From the cell containing the given text, extract its center point as (X, Y) coordinate. 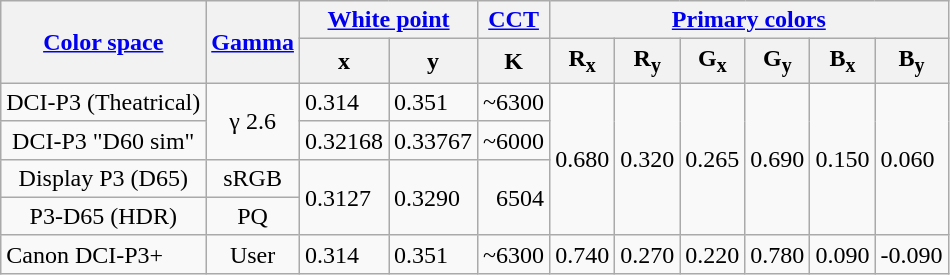
0.32168 (344, 140)
P3-D65 (HDR) (104, 216)
Canon DCI-P3+ (104, 254)
0.690 (778, 159)
0.780 (778, 254)
Primary colors (749, 20)
0.220 (712, 254)
White point (388, 20)
0.060 (912, 159)
Rx (582, 61)
Gy (778, 61)
Color space (104, 42)
0.270 (648, 254)
DCI-P3 "D60 sim" (104, 140)
0.265 (712, 159)
x (344, 61)
~6000 (514, 140)
0.320 (648, 159)
-0.090 (912, 254)
Gx (712, 61)
0.3290 (434, 197)
γ 2.6 (253, 121)
Gamma (253, 42)
0.740 (582, 254)
Bx (842, 61)
DCI-P3 (Theatrical) (104, 102)
User (253, 254)
CCT (514, 20)
sRGB (253, 178)
0.33767 (434, 140)
6504 (514, 197)
y (434, 61)
0.150 (842, 159)
PQ (253, 216)
Display P3 (D65) (104, 178)
0.680 (582, 159)
Ry (648, 61)
By (912, 61)
0.3127 (344, 197)
K (514, 61)
0.090 (842, 254)
